Pinpoint the cell where the given text exists, returning its [X, Y] midpoint coordinate. 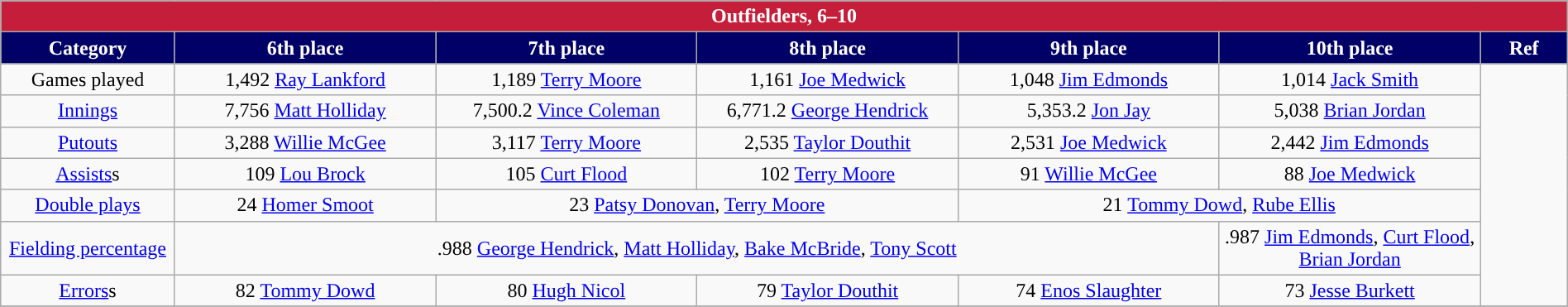
2,535 Taylor Douthit [828, 142]
1,014 Jack Smith [1350, 79]
10th place [1350, 48]
5,353.2 Jon Jay [1088, 111]
88 Joe Medwick [1350, 174]
24 Homer Smoot [305, 205]
Fielding percentage [88, 248]
Errorss [88, 290]
9th place [1088, 48]
1,161 Joe Medwick [828, 79]
Double plays [88, 205]
Outfielders, 6–10 [784, 17]
79 Taylor Douthit [828, 290]
23 Patsy Donovan, Terry Moore [697, 205]
Games played [88, 79]
82 Tommy Dowd [305, 290]
3,288 Willie McGee [305, 142]
102 Terry Moore [828, 174]
6,771.2 George Hendrick [828, 111]
5,038 Brian Jordan [1350, 111]
1,492 Ray Lankford [305, 79]
7,756 Matt Holliday [305, 111]
Ref [1523, 48]
73 Jesse Burkett [1350, 290]
.988 George Hendrick, Matt Holliday, Bake McBride, Tony Scott [696, 248]
1,189 Terry Moore [566, 79]
3,117 Terry Moore [566, 142]
8th place [828, 48]
21 Tommy Dowd, Rube Ellis [1219, 205]
Putouts [88, 142]
74 Enos Slaughter [1088, 290]
Innings [88, 111]
2,531 Joe Medwick [1088, 142]
1,048 Jim Edmonds [1088, 79]
7,500.2 Vince Coleman [566, 111]
91 Willie McGee [1088, 174]
Category [88, 48]
7th place [566, 48]
80 Hugh Nicol [566, 290]
2,442 Jim Edmonds [1350, 142]
105 Curt Flood [566, 174]
6th place [305, 48]
.987 Jim Edmonds, Curt Flood, Brian Jordan [1350, 248]
Assistss [88, 174]
109 Lou Brock [305, 174]
